Locate the cell with the specified text and output its [X, Y] center coordinate. 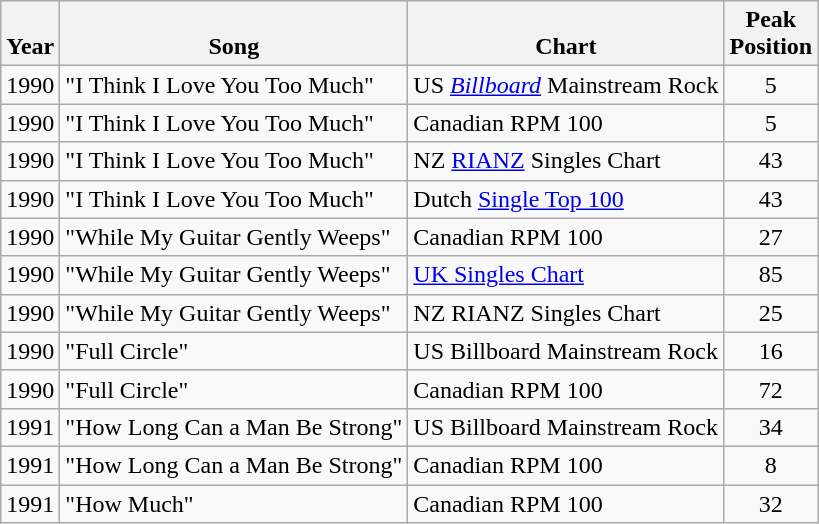
UK Singles Chart [566, 275]
Song [234, 34]
72 [771, 389]
27 [771, 237]
Dutch Single Top 100 [566, 199]
PeakPosition [771, 34]
8 [771, 465]
"How Much" [234, 503]
16 [771, 351]
Chart [566, 34]
32 [771, 503]
34 [771, 427]
25 [771, 313]
Year [30, 34]
85 [771, 275]
